Return (x, y) of the center of cell containing provided text 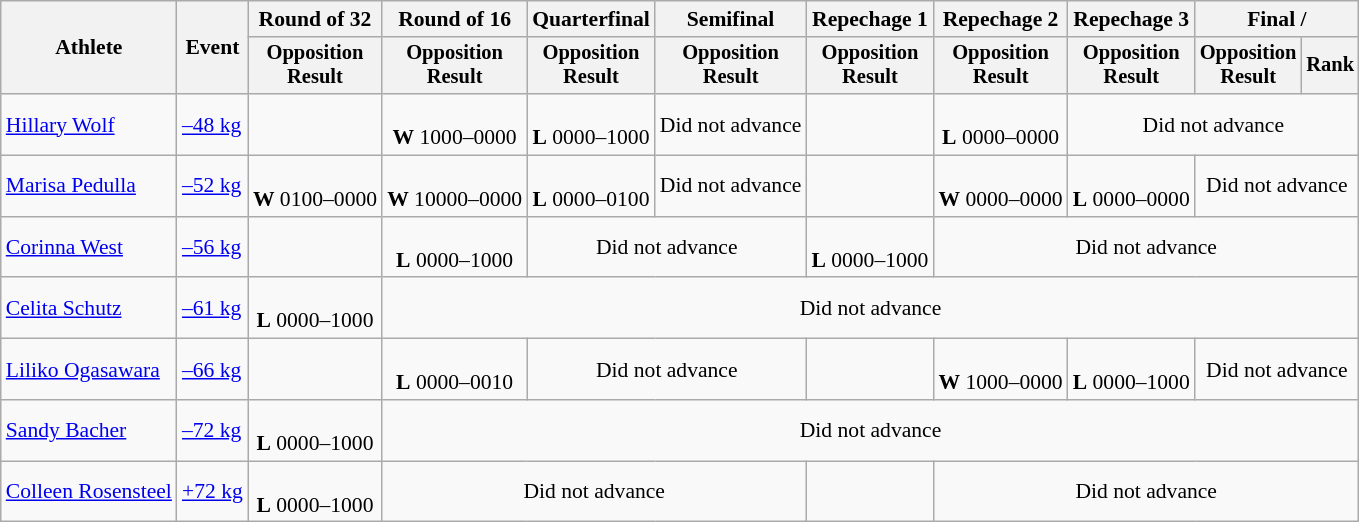
Liliko Ogasawara (89, 370)
Round of 32 (315, 19)
Sandy Bacher (89, 430)
Event (212, 48)
Colleen Rosensteel (89, 492)
Athlete (89, 48)
–61 kg (212, 308)
W 10000–0000 (454, 186)
Final / (1277, 19)
Hillary Wolf (89, 124)
L 0000–0010 (454, 370)
–48 kg (212, 124)
L 0000–0100 (591, 186)
Round of 16 (454, 19)
–72 kg (212, 430)
Celita Schutz (89, 308)
Repechage 1 (870, 19)
Repechage 2 (1000, 19)
Quarterfinal (591, 19)
W 0100–0000 (315, 186)
W 0000–0000 (1000, 186)
Semifinal (731, 19)
Rank (1330, 66)
Corinna West (89, 248)
–52 kg (212, 186)
Repechage 3 (1132, 19)
+72 kg (212, 492)
–56 kg (212, 248)
–66 kg (212, 370)
Marisa Pedulla (89, 186)
